For the text-containing cell, return its midpoint in [X, Y] coordinate format. 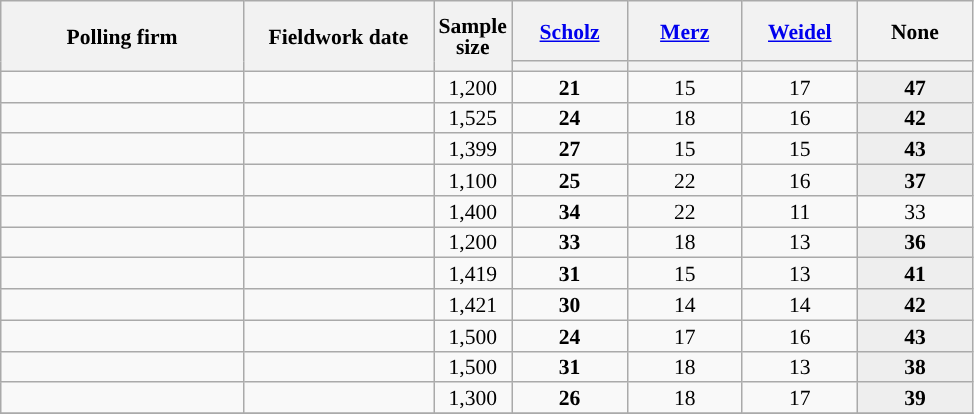
Scholz [570, 31]
25 [570, 180]
1,421 [473, 304]
1,300 [473, 398]
Weidel [800, 31]
21 [570, 86]
47 [914, 86]
27 [570, 150]
Fieldwork date [338, 36]
Samplesize [473, 36]
11 [800, 212]
1,399 [473, 150]
37 [914, 180]
41 [914, 274]
38 [914, 366]
36 [914, 242]
1,100 [473, 180]
30 [570, 304]
Polling firm [122, 36]
Merz [684, 31]
1,419 [473, 274]
1,525 [473, 118]
1,400 [473, 212]
None [914, 31]
39 [914, 398]
34 [570, 212]
26 [570, 398]
